From the cell containing the given text, extract its center point as [x, y] coordinate. 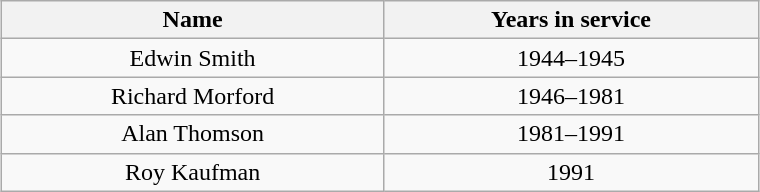
1991 [572, 172]
Alan Thomson [193, 134]
1981–1991 [572, 134]
Name [193, 20]
Roy Kaufman [193, 172]
1946–1981 [572, 96]
Edwin Smith [193, 58]
1944–1945 [572, 58]
Richard Morford [193, 96]
Years in service [572, 20]
